Detect which cell encompasses the target text, then output its [x, y] center coordinate. 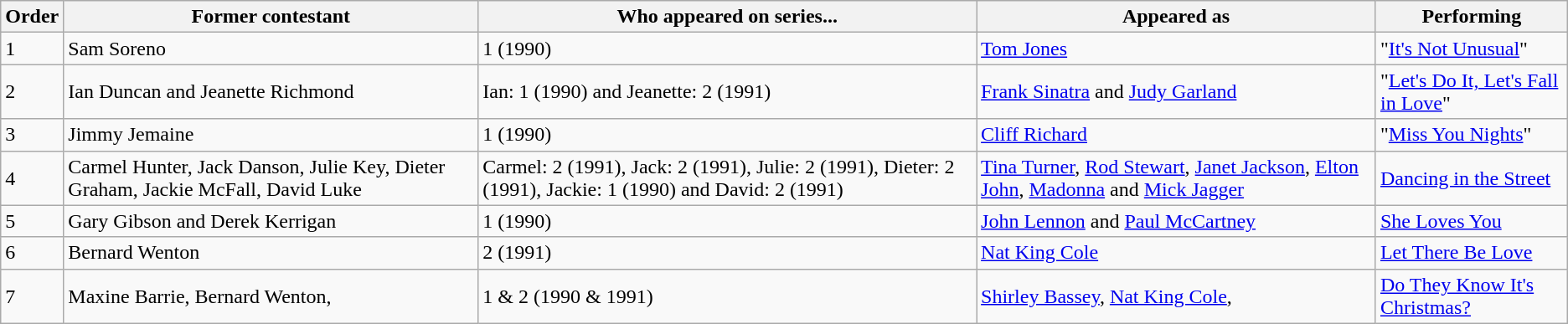
"Let's Do It, Let's Fall in Love" [1471, 92]
1 [32, 49]
She Loves You [1471, 221]
Let There Be Love [1471, 253]
Performing [1471, 17]
Frank Sinatra and Judy Garland [1176, 92]
Carmel: 2 (1991), Jack: 2 (1991), Julie: 2 (1991), Dieter: 2 (1991), Jackie: 1 (1990) and David: 2 (1991) [727, 177]
3 [32, 135]
6 [32, 253]
Bernard Wenton [271, 253]
"It's Not Unusual" [1471, 49]
Jimmy Jemaine [271, 135]
John Lennon and Paul McCartney [1176, 221]
Who appeared on series... [727, 17]
Former contestant [271, 17]
Appeared as [1176, 17]
Carmel Hunter, Jack Danson, Julie Key, Dieter Graham, Jackie McFall, David Luke [271, 177]
Sam Soreno [271, 49]
5 [32, 221]
Ian Duncan and Jeanette Richmond [271, 92]
Order [32, 17]
Shirley Bassey, Nat King Cole, [1176, 296]
Maxine Barrie, Bernard Wenton, [271, 296]
Tom Jones [1176, 49]
Nat King Cole [1176, 253]
Dancing in the Street [1471, 177]
4 [32, 177]
Gary Gibson and Derek Kerrigan [271, 221]
Tina Turner, Rod Stewart, Janet Jackson, Elton John, Madonna and Mick Jagger [1176, 177]
Do They Know It's Christmas? [1471, 296]
1 & 2 (1990 & 1991) [727, 296]
Ian: 1 (1990) and Jeanette: 2 (1991) [727, 92]
7 [32, 296]
Cliff Richard [1176, 135]
2 [32, 92]
"Miss You Nights" [1471, 135]
2 (1991) [727, 253]
